Find where the given text appears and provide that cell's center as [x, y] coordinate. 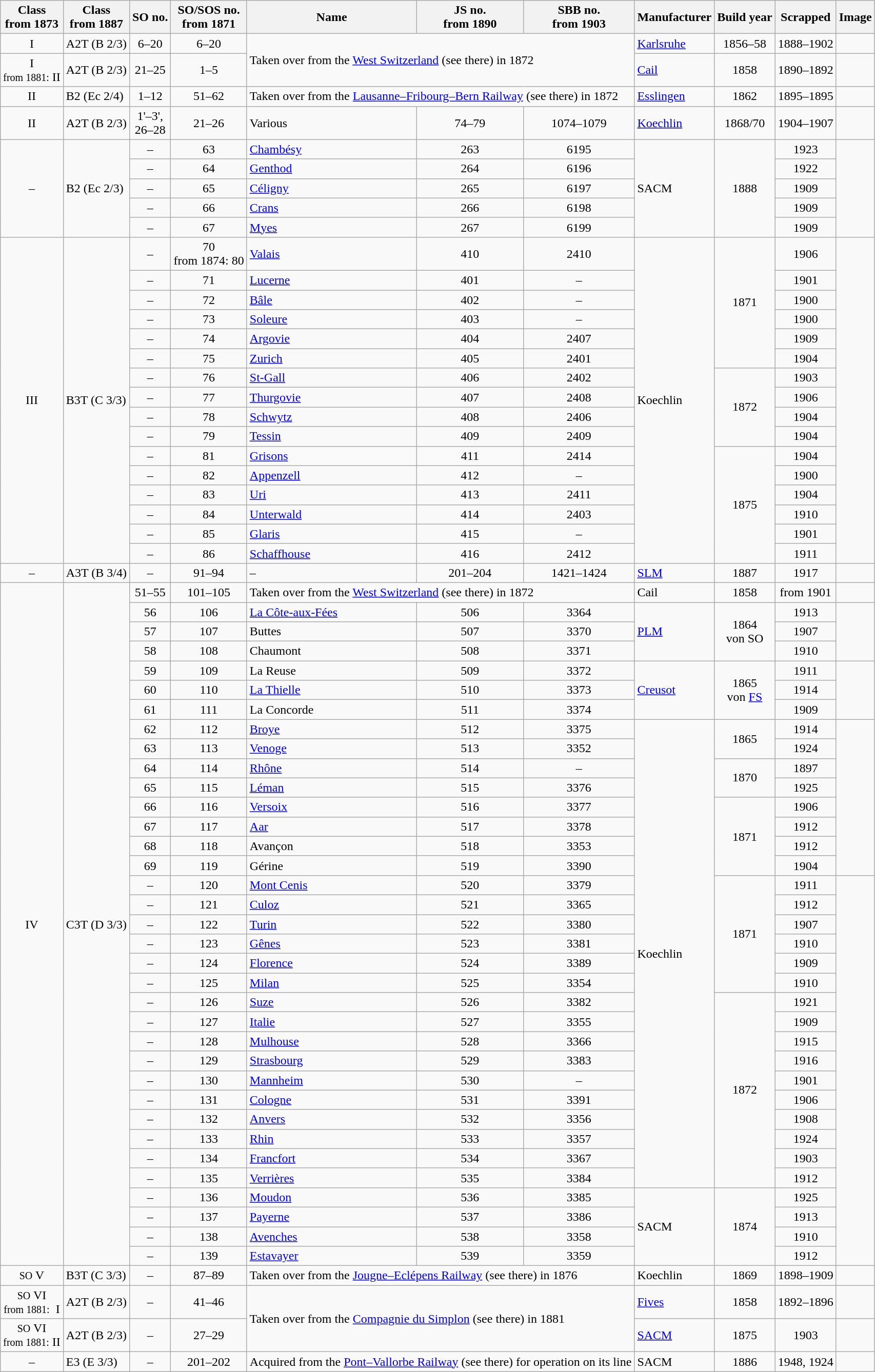
Gênes [331, 944]
416 [470, 553]
La Thielle [331, 690]
SO/SOS no.from 1871 [209, 17]
La Côte-aux-Fées [331, 612]
6198 [579, 208]
3384 [579, 1178]
414 [470, 514]
107 [209, 632]
1869 [745, 1276]
21–26 [209, 123]
513 [470, 749]
134 [209, 1158]
515 [470, 788]
130 [209, 1080]
JS no.from 1890 [470, 17]
2409 [579, 436]
2406 [579, 417]
Verrières [331, 1178]
IV [32, 924]
1917 [805, 573]
531 [470, 1100]
534 [470, 1158]
Céligny [331, 188]
Argovie [331, 339]
1897 [805, 768]
56 [150, 612]
Various [331, 123]
Rhône [331, 768]
3352 [579, 749]
537 [470, 1217]
523 [470, 944]
27–29 [209, 1335]
3382 [579, 1002]
405 [470, 358]
124 [209, 963]
263 [470, 149]
3386 [579, 1217]
57 [150, 632]
516 [470, 807]
Cologne [331, 1100]
Lucerne [331, 280]
110 [209, 690]
84 [209, 514]
409 [470, 436]
538 [470, 1236]
Aar [331, 826]
Strasbourg [331, 1061]
1421–1424 [579, 573]
83 [209, 495]
410 [470, 253]
91–94 [209, 573]
415 [470, 534]
1074–1079 [579, 123]
512 [470, 729]
519 [470, 865]
511 [470, 710]
Venoge [331, 749]
Avançon [331, 846]
Rhin [331, 1139]
74–79 [470, 123]
Myes [331, 227]
87–89 [209, 1276]
59 [150, 671]
135 [209, 1178]
137 [209, 1217]
Mulhouse [331, 1041]
71 [209, 280]
139 [209, 1256]
SO VIfrom 1881: II [32, 1335]
Buttes [331, 632]
3370 [579, 632]
La Reuse [331, 671]
Unterwald [331, 514]
527 [470, 1022]
1856–58 [745, 44]
1–12 [150, 96]
1'–3',26–28 [150, 123]
Genthod [331, 169]
3355 [579, 1022]
Italie [331, 1022]
3372 [579, 671]
1898–1909 [805, 1276]
Taken over from the Jougne–Eclépens Railway (see there) in 1876 [441, 1276]
1921 [805, 1002]
60 [150, 690]
1922 [805, 169]
201–202 [209, 1362]
514 [470, 768]
SO V [32, 1276]
3376 [579, 788]
3374 [579, 710]
127 [209, 1022]
Grisons [331, 456]
St-Gall [331, 378]
Anvers [331, 1119]
Chaumont [331, 651]
Versoix [331, 807]
Schwytz [331, 417]
82 [209, 475]
1908 [805, 1119]
413 [470, 495]
51–55 [150, 592]
La Concorde [331, 710]
A3T (B 3/4) [96, 573]
1923 [805, 149]
517 [470, 826]
C3T (D 3/3) [96, 924]
SBB no.from 1903 [579, 17]
Classfrom 1873 [32, 17]
Classfrom 1887 [96, 17]
3373 [579, 690]
3383 [579, 1061]
Suze [331, 1002]
Gérine [331, 865]
Avenches [331, 1236]
Acquired from the Pont–Vallorbe Railway (see there) for operation on its line [441, 1362]
Chambésy [331, 149]
Mannheim [331, 1080]
Culoz [331, 904]
3377 [579, 807]
136 [209, 1197]
6195 [579, 149]
6199 [579, 227]
120 [209, 885]
Milan [331, 983]
404 [470, 339]
509 [470, 671]
411 [470, 456]
3366 [579, 1041]
530 [470, 1080]
114 [209, 768]
78 [209, 417]
113 [209, 749]
121 [209, 904]
SO no. [150, 17]
129 [209, 1061]
526 [470, 1002]
403 [470, 319]
2412 [579, 553]
508 [470, 651]
412 [470, 475]
21–25 [150, 70]
3365 [579, 904]
Tessin [331, 436]
522 [470, 924]
1–5 [209, 70]
41–46 [209, 1302]
401 [470, 280]
132 [209, 1119]
3390 [579, 865]
70from 1874: 80 [209, 253]
3358 [579, 1236]
1948, 1924 [805, 1362]
Moudon [331, 1197]
1870 [745, 778]
536 [470, 1197]
68 [150, 846]
Zurich [331, 358]
1862 [745, 96]
1892–1896 [805, 1302]
138 [209, 1236]
3356 [579, 1119]
I [32, 44]
Thurgovie [331, 397]
Name [331, 17]
520 [470, 885]
1886 [745, 1362]
3378 [579, 826]
3389 [579, 963]
266 [470, 208]
2414 [579, 456]
2410 [579, 253]
265 [470, 188]
Turin [331, 924]
Karlsruhe [674, 44]
B2 (Ec 2/4) [96, 96]
Appenzell [331, 475]
Ifrom 1881: II [32, 70]
3357 [579, 1139]
528 [470, 1041]
267 [470, 227]
6196 [579, 169]
128 [209, 1041]
76 [209, 378]
74 [209, 339]
3379 [579, 885]
1888–1902 [805, 44]
518 [470, 846]
1864von SO [745, 631]
408 [470, 417]
1888 [745, 188]
264 [470, 169]
532 [470, 1119]
3359 [579, 1256]
Léman [331, 788]
1916 [805, 1061]
Bâle [331, 300]
123 [209, 944]
79 [209, 436]
3364 [579, 612]
115 [209, 788]
1890–1892 [805, 70]
116 [209, 807]
3353 [579, 846]
539 [470, 1256]
61 [150, 710]
Valais [331, 253]
Mont Cenis [331, 885]
1874 [745, 1226]
117 [209, 826]
from 1901 [805, 592]
1915 [805, 1041]
Creusot [674, 690]
3375 [579, 729]
2407 [579, 339]
62 [150, 729]
506 [470, 612]
109 [209, 671]
73 [209, 319]
SO VIfrom 1881: I [32, 1302]
86 [209, 553]
3367 [579, 1158]
529 [470, 1061]
Scrapped [805, 17]
1865von FS [745, 690]
PLM [674, 631]
125 [209, 983]
3391 [579, 1100]
101–105 [209, 592]
Payerne [331, 1217]
Uri [331, 495]
Soleure [331, 319]
126 [209, 1002]
1868/70 [745, 123]
Manufacturer [674, 17]
402 [470, 300]
1887 [745, 573]
Fives [674, 1302]
Esslingen [674, 96]
525 [470, 983]
111 [209, 710]
406 [470, 378]
122 [209, 924]
51–62 [209, 96]
2403 [579, 514]
Florence [331, 963]
2402 [579, 378]
3385 [579, 1197]
112 [209, 729]
Francfort [331, 1158]
2411 [579, 495]
133 [209, 1139]
E3 (E 3/3) [96, 1362]
119 [209, 865]
524 [470, 963]
Build year [745, 17]
6197 [579, 188]
507 [470, 632]
69 [150, 865]
3380 [579, 924]
1865 [745, 739]
Taken over from the Compagnie du Simplon (see there) in 1881 [441, 1319]
201–204 [470, 573]
2401 [579, 358]
Estavayer [331, 1256]
535 [470, 1178]
3354 [579, 983]
2408 [579, 397]
Broye [331, 729]
3381 [579, 944]
510 [470, 690]
108 [209, 651]
Taken over from the Lausanne–Fribourg–Bern Railway (see there) in 1872 [441, 96]
75 [209, 358]
85 [209, 534]
106 [209, 612]
B2 (Ec 2/3) [96, 188]
Crans [331, 208]
77 [209, 397]
81 [209, 456]
III [32, 400]
Schaffhouse [331, 553]
Glaris [331, 534]
58 [150, 651]
72 [209, 300]
118 [209, 846]
521 [470, 904]
SLM [674, 573]
3371 [579, 651]
Image [856, 17]
407 [470, 397]
131 [209, 1100]
533 [470, 1139]
1895–1895 [805, 96]
1904–1907 [805, 123]
